Search for the cell housing the specified text and yield its [x, y] center coordinate. 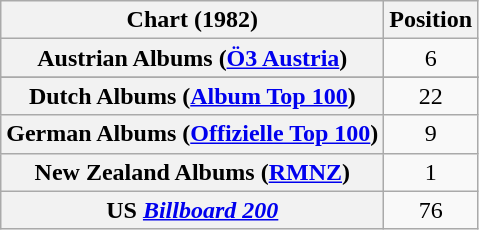
Austrian Albums (Ö3 Austria) [192, 58]
Dutch Albums (Album Top 100) [192, 96]
New Zealand Albums (RMNZ) [192, 172]
6 [431, 58]
76 [431, 210]
Chart (1982) [192, 20]
9 [431, 134]
German Albums (Offizielle Top 100) [192, 134]
1 [431, 172]
22 [431, 96]
US Billboard 200 [192, 210]
Position [431, 20]
